Capture the cell that displays the provided text and extract its (x, y) central coordinate. 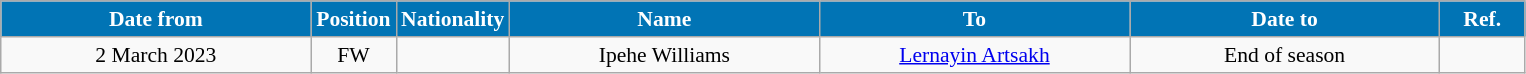
Lernayin Artsakh (974, 55)
Name (664, 19)
Ref. (1482, 19)
Date to (1285, 19)
End of season (1285, 55)
To (974, 19)
FW (354, 55)
Ipehe Williams (664, 55)
Date from (156, 19)
2 March 2023 (156, 55)
Position (354, 19)
Nationality (452, 19)
